Search for the cell housing the specified text and yield its [X, Y] center coordinate. 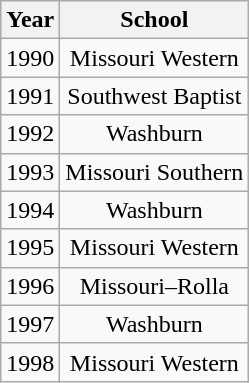
1992 [30, 134]
1995 [30, 248]
1994 [30, 210]
1998 [30, 362]
1991 [30, 96]
1996 [30, 286]
1997 [30, 324]
Year [30, 20]
Southwest Baptist [154, 96]
1993 [30, 172]
School [154, 20]
1990 [30, 58]
Missouri–Rolla [154, 286]
Missouri Southern [154, 172]
